Search for the cell housing the specified text and yield its (x, y) center coordinate. 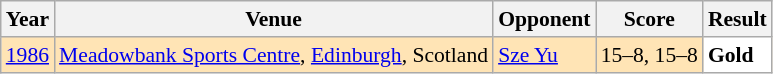
Result (738, 19)
15–8, 15–8 (650, 55)
Venue (274, 19)
Score (650, 19)
Opponent (544, 19)
Meadowbank Sports Centre, Edinburgh, Scotland (274, 55)
Gold (738, 55)
1986 (28, 55)
Sze Yu (544, 55)
Year (28, 19)
